Determine the [X, Y] coordinate at the center of the cell enclosing the given text.  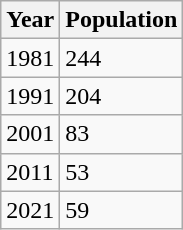
2011 [30, 172]
83 [122, 134]
1981 [30, 58]
53 [122, 172]
244 [122, 58]
1991 [30, 96]
Year [30, 20]
Population [122, 20]
2021 [30, 210]
59 [122, 210]
204 [122, 96]
2001 [30, 134]
